From the cell containing the given text, extract its center point as (X, Y) coordinate. 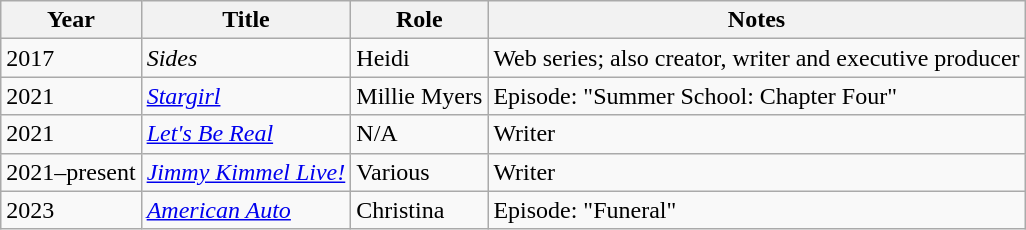
Title (246, 20)
Role (420, 20)
Heidi (420, 58)
2023 (71, 210)
2021–present (71, 172)
Web series; also creator, writer and executive producer (756, 58)
Sides (246, 58)
Jimmy Kimmel Live! (246, 172)
American Auto (246, 210)
Episode: "Funeral" (756, 210)
Notes (756, 20)
Year (71, 20)
Christina (420, 210)
Let's Be Real (246, 134)
2017 (71, 58)
Episode: "Summer School: Chapter Four" (756, 96)
Various (420, 172)
Millie Myers (420, 96)
Stargirl (246, 96)
N/A (420, 134)
